Determine the (X, Y) coordinate at the center of the cell enclosing the given text.  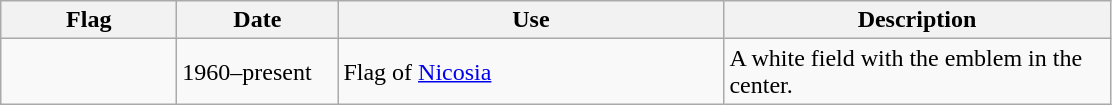
Date (258, 20)
1960–present (258, 72)
Use (531, 20)
Flag of Nicosia (531, 72)
Flag (89, 20)
A white field with the emblem in the center. (917, 72)
Description (917, 20)
